From the cell containing the given text, extract its center point as [x, y] coordinate. 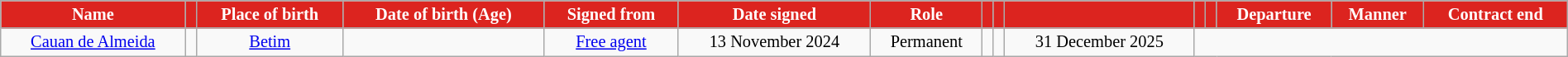
31 December 2025 [1100, 42]
Free agent [611, 42]
Contract end [1495, 14]
Manner [1378, 14]
13 November 2024 [774, 42]
Role [926, 14]
Departure [1274, 14]
Name [93, 14]
Signed from [611, 14]
Place of birth [270, 14]
Permanent [926, 42]
Date of birth (Age) [443, 14]
Betim [270, 42]
Date signed [774, 14]
Cauan de Almeida [93, 42]
